For the text-containing cell, return its midpoint in (X, Y) coordinate format. 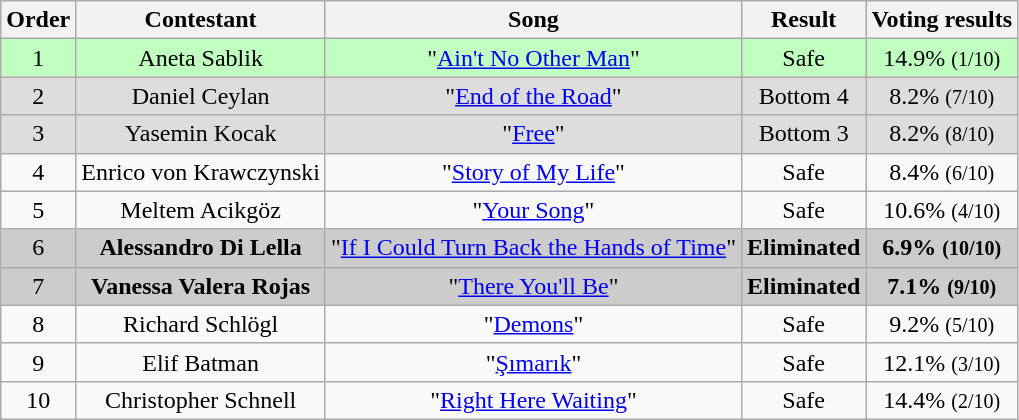
"Free" (533, 134)
3 (38, 134)
Result (803, 20)
10.6% (4/10) (942, 210)
Meltem Acikgöz (201, 210)
Christopher Schnell (201, 400)
6.9% (10/10) (942, 248)
Elif Batman (201, 362)
8.2% (7/10) (942, 96)
9.2% (5/10) (942, 324)
Bottom 3 (803, 134)
Vanessa Valera Rojas (201, 286)
Song (533, 20)
7.1% (9/10) (942, 286)
"Your Song" (533, 210)
"If I Could Turn Back the Hands of Time" (533, 248)
"Ain't No Other Man" (533, 58)
5 (38, 210)
"Şımarık" (533, 362)
8 (38, 324)
8.2% (8/10) (942, 134)
6 (38, 248)
Aneta Sablik (201, 58)
10 (38, 400)
1 (38, 58)
Bottom 4 (803, 96)
Alessandro Di Lella (201, 248)
Yasemin Kocak (201, 134)
Daniel Ceylan (201, 96)
4 (38, 172)
Order (38, 20)
12.1% (3/10) (942, 362)
Contestant (201, 20)
Richard Schlögl (201, 324)
"Demons" (533, 324)
9 (38, 362)
2 (38, 96)
8.4% (6/10) (942, 172)
14.4% (2/10) (942, 400)
"End of the Road" (533, 96)
"Right Here Waiting" (533, 400)
14.9% (1/10) (942, 58)
Voting results (942, 20)
"Story of My Life" (533, 172)
"There You'll Be" (533, 286)
Enrico von Krawczynski (201, 172)
7 (38, 286)
